Locate the cell with the specified text and output its [X, Y] center coordinate. 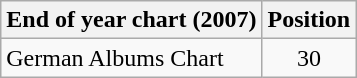
Position [309, 20]
End of year chart (2007) [132, 20]
German Albums Chart [132, 58]
30 [309, 58]
